For the text-containing cell, return its midpoint in (X, Y) coordinate format. 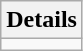
Details (42, 20)
